Locate the cell with the specified text and output its (x, y) center coordinate. 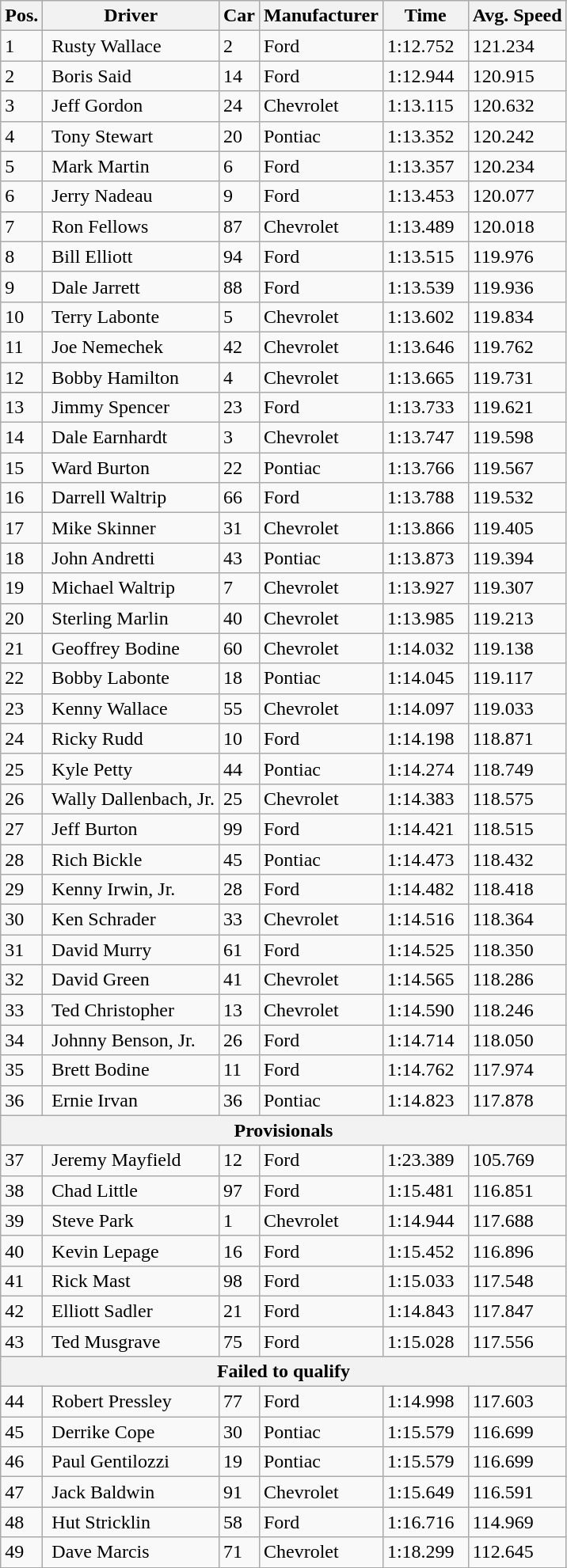
1:14.482 (425, 890)
Jerry Nadeau (131, 196)
Dale Earnhardt (131, 438)
1:14.473 (425, 859)
Johnny Benson, Jr. (131, 1040)
1:13.489 (425, 226)
1:14.762 (425, 1070)
1:23.389 (425, 1160)
120.242 (517, 136)
Rusty Wallace (131, 46)
1:13.115 (425, 106)
17 (22, 528)
1:15.033 (425, 1281)
Terry Labonte (131, 317)
1:15.452 (425, 1251)
119.213 (517, 618)
119.762 (517, 347)
117.688 (517, 1221)
120.018 (517, 226)
118.418 (517, 890)
Steve Park (131, 1221)
1:14.525 (425, 950)
1:13.866 (425, 528)
Jack Baldwin (131, 1492)
120.915 (517, 76)
1:13.927 (425, 588)
1:13.788 (425, 498)
David Green (131, 980)
1:14.998 (425, 1402)
91 (239, 1492)
88 (239, 287)
Car (239, 16)
Jeff Burton (131, 829)
38 (22, 1190)
1:13.357 (425, 166)
1:14.421 (425, 829)
1:13.352 (425, 136)
87 (239, 226)
1:13.733 (425, 408)
60 (239, 648)
Rich Bickle (131, 859)
119.307 (517, 588)
1:15.649 (425, 1492)
118.432 (517, 859)
119.834 (517, 317)
29 (22, 890)
Bill Elliott (131, 256)
119.731 (517, 378)
39 (22, 1221)
1:18.299 (425, 1552)
Robert Pressley (131, 1402)
35 (22, 1070)
71 (239, 1552)
Ted Musgrave (131, 1342)
Paul Gentilozzi (131, 1462)
117.603 (517, 1402)
1:15.481 (425, 1190)
118.871 (517, 738)
114.969 (517, 1522)
Ron Fellows (131, 226)
119.976 (517, 256)
Wally Dallenbach, Jr. (131, 799)
120.632 (517, 106)
1:14.198 (425, 738)
37 (22, 1160)
47 (22, 1492)
117.974 (517, 1070)
15 (22, 468)
118.364 (517, 920)
8 (22, 256)
Joe Nemechek (131, 347)
1:15.028 (425, 1342)
116.591 (517, 1492)
Driver (131, 16)
118.286 (517, 980)
118.246 (517, 1010)
Ken Schrader (131, 920)
66 (239, 498)
David Murry (131, 950)
116.851 (517, 1190)
1:14.045 (425, 678)
119.405 (517, 528)
1:14.823 (425, 1100)
119.394 (517, 558)
27 (22, 829)
Chad Little (131, 1190)
Sterling Marlin (131, 618)
Ted Christopher (131, 1010)
1:14.516 (425, 920)
1:14.590 (425, 1010)
119.033 (517, 708)
97 (239, 1190)
119.532 (517, 498)
58 (239, 1522)
1:13.515 (425, 256)
1:13.665 (425, 378)
77 (239, 1402)
119.567 (517, 468)
Bobby Labonte (131, 678)
98 (239, 1281)
105.769 (517, 1160)
Manufacturer (321, 16)
Hut Stricklin (131, 1522)
Mike Skinner (131, 528)
48 (22, 1522)
119.138 (517, 648)
118.575 (517, 799)
99 (239, 829)
Jeremy Mayfield (131, 1160)
118.515 (517, 829)
Kenny Wallace (131, 708)
120.234 (517, 166)
1:13.766 (425, 468)
Pos. (22, 16)
Dave Marcis (131, 1552)
1:13.602 (425, 317)
Jimmy Spencer (131, 408)
55 (239, 708)
1:14.565 (425, 980)
49 (22, 1552)
Jeff Gordon (131, 106)
117.847 (517, 1311)
117.878 (517, 1100)
119.621 (517, 408)
1:14.097 (425, 708)
1:14.032 (425, 648)
1:14.714 (425, 1040)
Failed to qualify (283, 1372)
Kenny Irwin, Jr. (131, 890)
Geoffrey Bodine (131, 648)
Ernie Irvan (131, 1100)
Time (425, 16)
Provisionals (283, 1130)
1:12.752 (425, 46)
1:13.453 (425, 196)
John Andretti (131, 558)
118.050 (517, 1040)
46 (22, 1462)
1:13.539 (425, 287)
Darrell Waltrip (131, 498)
Mark Martin (131, 166)
61 (239, 950)
1:14.274 (425, 769)
Boris Said (131, 76)
Ward Burton (131, 468)
Kyle Petty (131, 769)
121.234 (517, 46)
1:14.944 (425, 1221)
119.598 (517, 438)
Bobby Hamilton (131, 378)
1:16.716 (425, 1522)
1:13.646 (425, 347)
34 (22, 1040)
1:13.747 (425, 438)
1:13.873 (425, 558)
Ricky Rudd (131, 738)
Avg. Speed (517, 16)
Rick Mast (131, 1281)
1:12.944 (425, 76)
118.749 (517, 769)
Brett Bodine (131, 1070)
Tony Stewart (131, 136)
Elliott Sadler (131, 1311)
1:14.383 (425, 799)
1:14.843 (425, 1311)
Dale Jarrett (131, 287)
117.548 (517, 1281)
118.350 (517, 950)
94 (239, 256)
Derrike Cope (131, 1432)
119.936 (517, 287)
1:13.985 (425, 618)
32 (22, 980)
117.556 (517, 1342)
112.645 (517, 1552)
Kevin Lepage (131, 1251)
116.896 (517, 1251)
119.117 (517, 678)
75 (239, 1342)
120.077 (517, 196)
Michael Waltrip (131, 588)
